Search for the cell housing the specified text and yield its [X, Y] center coordinate. 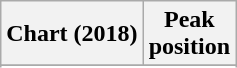
Chart (2018) [72, 34]
Peak position [189, 34]
